Return the (X, Y) coordinate for the center point of the cell that contains the specified text.  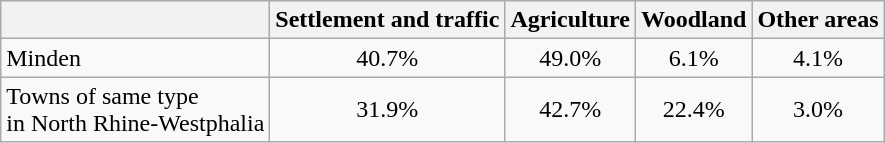
40.7% (388, 58)
Towns of same typein North Rhine-Westphalia (136, 110)
Settlement and traffic (388, 20)
Minden (136, 58)
6.1% (693, 58)
42.7% (570, 110)
Agriculture (570, 20)
49.0% (570, 58)
Other areas (818, 20)
3.0% (818, 110)
22.4% (693, 110)
4.1% (818, 58)
Woodland (693, 20)
31.9% (388, 110)
